Identify which cell holds the provided text, then report its (x, y) central coordinate. 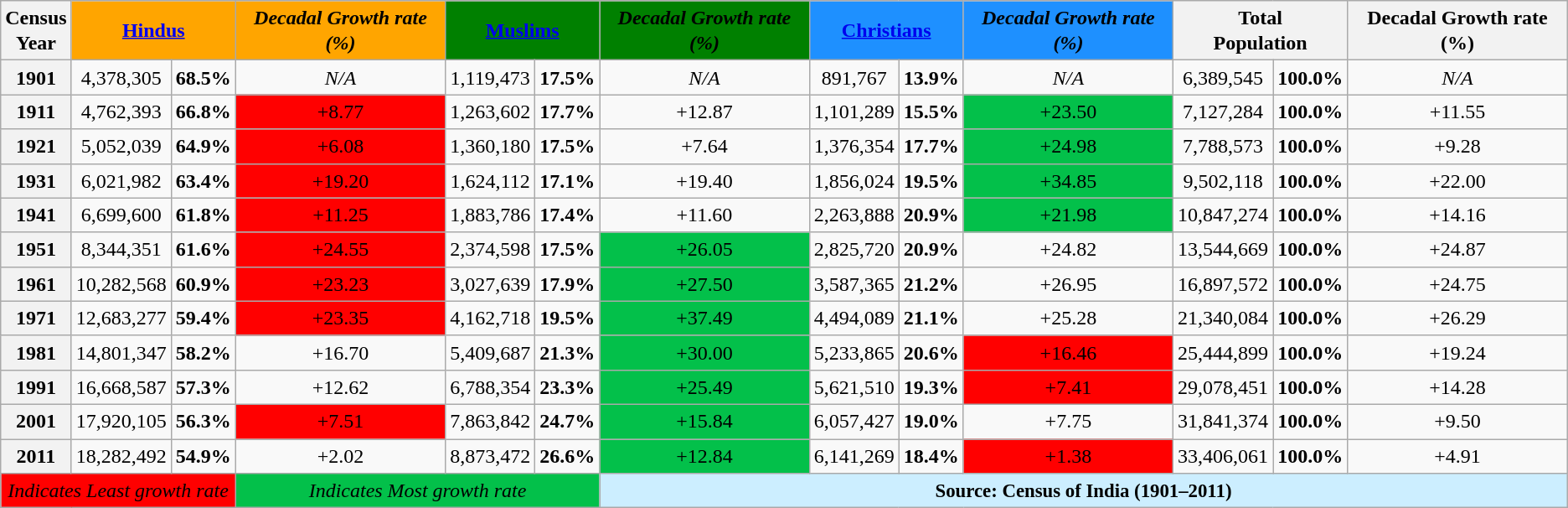
+15.84 (704, 421)
1,101,289 (854, 112)
1911 (36, 112)
8,873,472 (491, 456)
+23.50 (1068, 112)
16,897,572 (1223, 283)
61.6% (203, 250)
5,052,039 (121, 146)
+19.40 (704, 181)
1901 (36, 77)
4,494,089 (854, 319)
16,668,587 (121, 387)
64.9% (203, 146)
2,374,598 (491, 250)
20.6% (931, 352)
17,920,105 (121, 421)
+34.85 (1068, 181)
18.4% (931, 456)
58.2% (203, 352)
2,825,720 (854, 250)
TotalPopulation (1261, 30)
1,119,473 (491, 77)
+24.75 (1457, 283)
+37.49 (704, 319)
1991 (36, 387)
21.1% (931, 319)
+7.41 (1068, 387)
56.3% (203, 421)
1941 (36, 215)
33,406,061 (1223, 456)
1,856,024 (854, 181)
2001 (36, 421)
+24.98 (1068, 146)
5,409,687 (491, 352)
+23.23 (340, 283)
+14.16 (1457, 215)
5,233,865 (854, 352)
18,282,492 (121, 456)
19.3% (931, 387)
+14.28 (1457, 387)
Muslims (523, 30)
1921 (36, 146)
66.8% (203, 112)
891,767 (854, 77)
+9.50 (1457, 421)
+1.38 (1068, 456)
7,863,842 (491, 421)
23.3% (568, 387)
57.3% (203, 387)
+27.50 (704, 283)
+11.60 (704, 215)
6,057,427 (854, 421)
7,788,573 (1223, 146)
12,683,277 (121, 319)
+7.64 (704, 146)
15.5% (931, 112)
Source: Census of India (1901–2011) (1084, 491)
+12.87 (704, 112)
Christians (886, 30)
+12.62 (340, 387)
+24.82 (1068, 250)
10,847,274 (1223, 215)
+23.35 (340, 319)
+9.28 (1457, 146)
+11.55 (1457, 112)
1971 (36, 319)
1,376,354 (854, 146)
+24.55 (340, 250)
4,162,718 (491, 319)
1,360,180 (491, 146)
6,788,354 (491, 387)
+19.24 (1457, 352)
4,378,305 (121, 77)
1,624,112 (491, 181)
60.9% (203, 283)
24.7% (568, 421)
+30.00 (704, 352)
6,389,545 (1223, 77)
21.3% (568, 352)
Indicates Most growth rate (417, 491)
+2.02 (340, 456)
4,762,393 (121, 112)
19.0% (931, 421)
26.6% (568, 456)
+24.87 (1457, 250)
+7.75 (1068, 421)
61.8% (203, 215)
10,282,568 (121, 283)
59.4% (203, 319)
+4.91 (1457, 456)
1,883,786 (491, 215)
+6.08 (340, 146)
+11.25 (340, 215)
1,263,602 (491, 112)
+16.70 (340, 352)
29,078,451 (1223, 387)
8,344,351 (121, 250)
21,340,084 (1223, 319)
1931 (36, 181)
1951 (36, 250)
63.4% (203, 181)
21.2% (931, 283)
+8.77 (340, 112)
6,021,982 (121, 181)
1961 (36, 283)
3,587,365 (854, 283)
6,699,600 (121, 215)
17.4% (568, 215)
+12.84 (704, 456)
1981 (36, 352)
+26.95 (1068, 283)
7,127,284 (1223, 112)
25,444,899 (1223, 352)
17.1% (568, 181)
31,841,374 (1223, 421)
+26.05 (704, 250)
Indicates Least growth rate (119, 491)
9,502,118 (1223, 181)
68.5% (203, 77)
3,027,639 (491, 283)
6,141,269 (854, 456)
54.9% (203, 456)
17.9% (568, 283)
5,621,510 (854, 387)
+25.28 (1068, 319)
13,544,669 (1223, 250)
+19.20 (340, 181)
2011 (36, 456)
13.9% (931, 77)
+25.49 (704, 387)
+16.46 (1068, 352)
Hindus (153, 30)
2,263,888 (854, 215)
+21.98 (1068, 215)
+7.51 (340, 421)
+26.29 (1457, 319)
+22.00 (1457, 181)
CensusYear (36, 30)
14,801,347 (121, 352)
